Find where the given text appears and provide that cell's center as [x, y] coordinate. 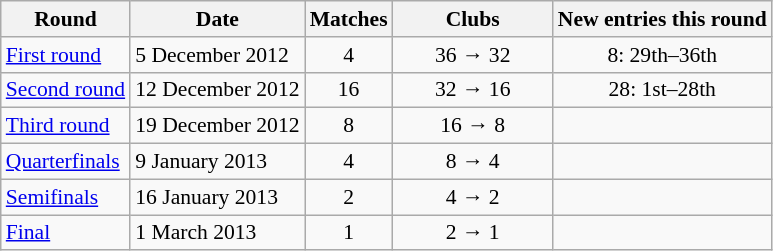
16 January 2013 [217, 197]
12 December 2012 [217, 90]
New entries this round [662, 19]
8 → 4 [473, 162]
Semifinals [66, 197]
2 → 1 [473, 233]
Quarterfinals [66, 162]
16 → 8 [473, 126]
28: 1st–28th [662, 90]
9 January 2013 [217, 162]
Second round [66, 90]
Third round [66, 126]
8: 29th–36th [662, 55]
1 [349, 233]
36 → 32 [473, 55]
5 December 2012 [217, 55]
Final [66, 233]
2 [349, 197]
Date [217, 19]
Matches [349, 19]
19 December 2012 [217, 126]
4 → 2 [473, 197]
First round [66, 55]
8 [349, 126]
16 [349, 90]
1 March 2013 [217, 233]
Clubs [473, 19]
Round [66, 19]
32 → 16 [473, 90]
